Detect which cell encompasses the target text, then output its [x, y] center coordinate. 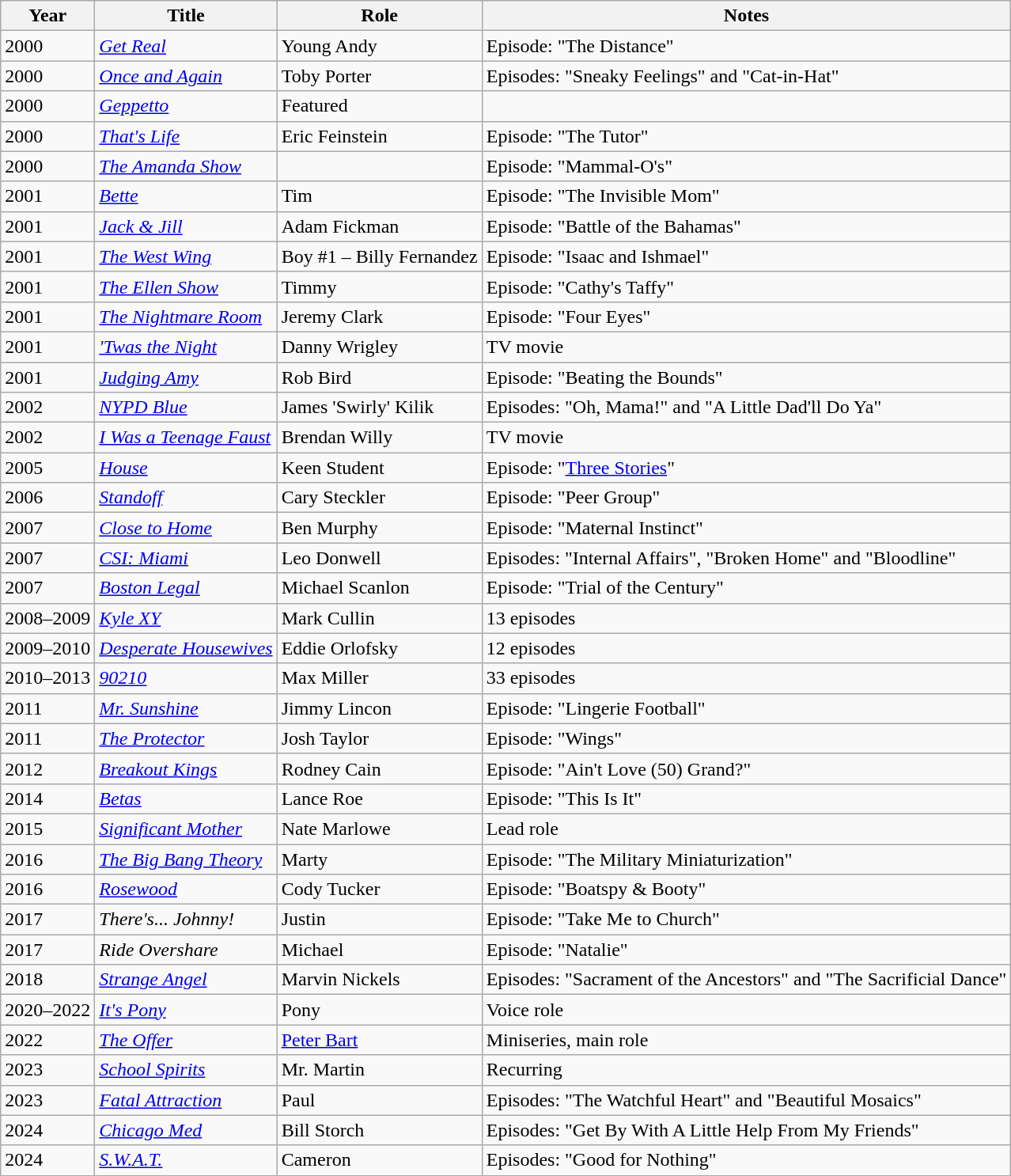
Michael [380, 950]
2010–2013 [47, 678]
The Offer [186, 1040]
The Protector [186, 738]
Episode: "Three Stories" [747, 468]
Toby Porter [380, 76]
Episode: "Natalie" [747, 950]
2012 [47, 768]
Leo Donwell [380, 558]
Episode: "This Is It" [747, 799]
The West Wing [186, 256]
Josh Taylor [380, 738]
Episodes: "Oh, Mama!" and "A Little Dad'll Do Ya" [747, 408]
2005 [47, 468]
Episode: "Trial of the Century" [747, 588]
Title [186, 16]
13 episodes [747, 618]
Young Andy [380, 46]
Episode: "Isaac and Ishmael" [747, 256]
90210 [186, 678]
Adam Fickman [380, 226]
Chicago Med [186, 1130]
Episodes: "The Watchful Heart" and "Beautiful Mosaics" [747, 1100]
Peter Bart [380, 1040]
Jeremy Clark [380, 317]
Voice role [747, 1010]
2018 [47, 980]
2022 [47, 1040]
Close to Home [186, 528]
School Spirits [186, 1070]
Episode: "Wings" [747, 738]
Episode: "The Military Miniaturization" [747, 859]
Rodney Cain [380, 768]
33 episodes [747, 678]
Ben Murphy [380, 528]
S.W.A.T. [186, 1160]
Year [47, 16]
Lead role [747, 829]
Episode: "Boatspy & Booty" [747, 890]
Breakout Kings [186, 768]
Timmy [380, 286]
Episode: "Lingerie Football" [747, 708]
It's Pony [186, 1010]
Episode: "The Tutor" [747, 136]
House [186, 468]
12 episodes [747, 648]
Episodes: "Sneaky Feelings" and "Cat-in-Hat" [747, 76]
Boston Legal [186, 588]
Justin [380, 920]
Nate Marlowe [380, 829]
Episode: "Maternal Instinct" [747, 528]
Episode: "Ain't Love (50) Grand?" [747, 768]
Desperate Housewives [186, 648]
'Twas the Night [186, 347]
Jimmy Lincon [380, 708]
The Ellen Show [186, 286]
Ride Overshare [186, 950]
Eddie Orlofsky [380, 648]
Episode: "The Invisible Mom" [747, 196]
Episode: "Take Me to Church" [747, 920]
2008–2009 [47, 618]
Geppetto [186, 106]
Keen Student [380, 468]
Tim [380, 196]
Featured [380, 106]
James 'Swirly' Kilik [380, 408]
Notes [747, 16]
Boy #1 – Billy Fernandez [380, 256]
The Amanda Show [186, 166]
Paul [380, 1100]
Mr. Sunshine [186, 708]
CSI: Miami [186, 558]
Pony [380, 1010]
Episode: "Peer Group" [747, 498]
Significant Mother [186, 829]
2020–2022 [47, 1010]
Role [380, 16]
Mark Cullin [380, 618]
Michael Scanlon [380, 588]
The Big Bang Theory [186, 859]
Bette [186, 196]
Cody Tucker [380, 890]
Get Real [186, 46]
Rob Bird [380, 377]
I Was a Teenage Faust [186, 438]
Jack & Jill [186, 226]
Marvin Nickels [380, 980]
Rosewood [186, 890]
Episodes: "Good for Nothing" [747, 1160]
Episode: "Battle of the Bahamas" [747, 226]
Fatal Attraction [186, 1100]
Cary Steckler [380, 498]
Bill Storch [380, 1130]
Episodes: "Get By With A Little Help From My Friends" [747, 1130]
Episode: "Beating the Bounds" [747, 377]
Judging Amy [186, 377]
Episodes: "Internal Affairs", "Broken Home" and "Bloodline" [747, 558]
Strange Angel [186, 980]
Miniseries, main role [747, 1040]
Kyle XY [186, 618]
2006 [47, 498]
Once and Again [186, 76]
Brendan Willy [380, 438]
There's... Johnny! [186, 920]
Episode: "Cathy's Taffy" [747, 286]
Episode: "The Distance" [747, 46]
NYPD Blue [186, 408]
2014 [47, 799]
Betas [186, 799]
Max Miller [380, 678]
Lance Roe [380, 799]
Eric Feinstein [380, 136]
Recurring [747, 1070]
Mr. Martin [380, 1070]
Danny Wrigley [380, 347]
Episode: "Four Eyes" [747, 317]
2015 [47, 829]
Episodes: "Sacrament of the Ancestors" and "The Sacrificial Dance" [747, 980]
That's Life [186, 136]
Cameron [380, 1160]
2009–2010 [47, 648]
Episode: "Mammal-O's" [747, 166]
Standoff [186, 498]
Marty [380, 859]
The Nightmare Room [186, 317]
